Identify which cell holds the provided text, then report its [x, y] central coordinate. 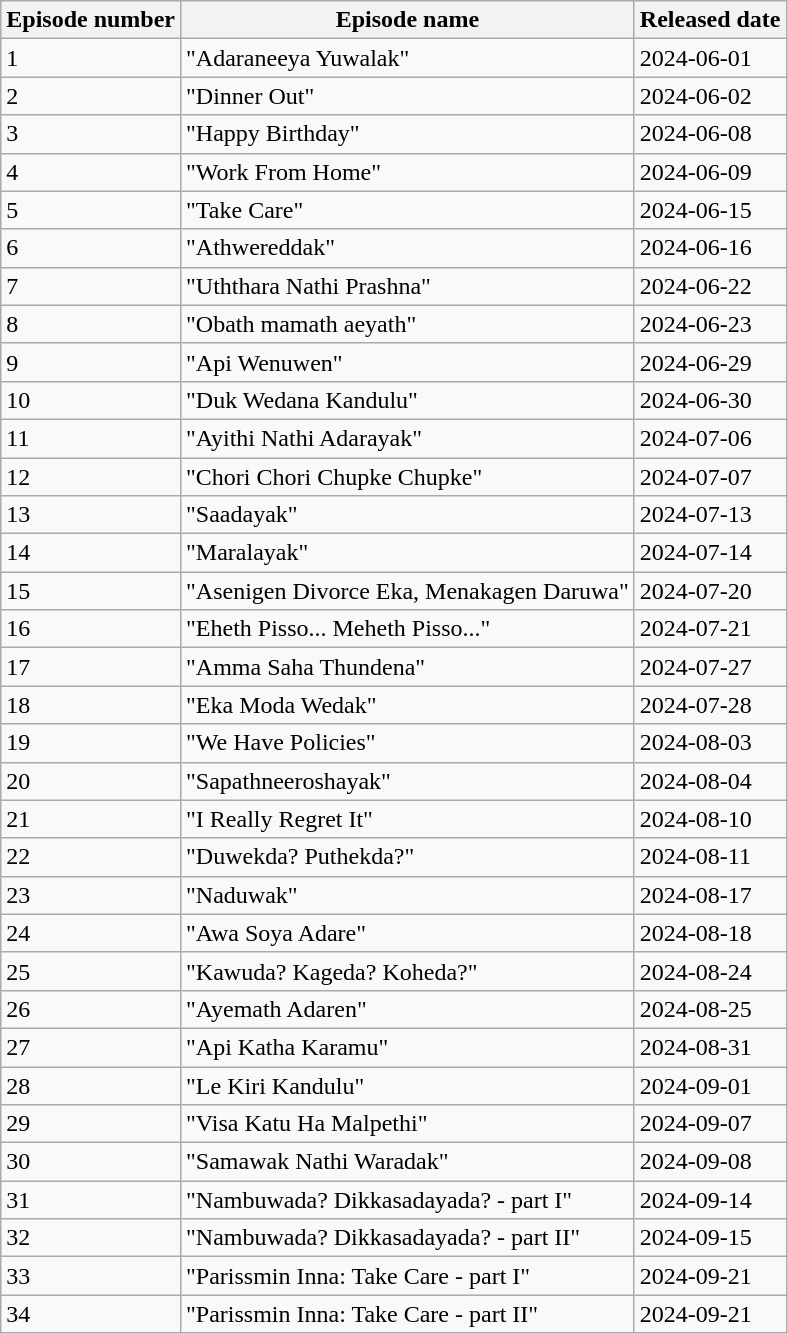
33 [91, 1276]
2024-07-13 [710, 515]
"Chori Chori Chupke Chupke" [408, 477]
11 [91, 438]
2024-09-15 [710, 1238]
18 [91, 705]
8 [91, 324]
23 [91, 895]
13 [91, 515]
"Api Katha Karamu" [408, 1047]
27 [91, 1047]
"Ayithi Nathi Adarayak" [408, 438]
Episode number [91, 20]
"Duwekda? Puthekda?" [408, 857]
"Work From Home" [408, 172]
2024-08-25 [710, 1009]
2024-06-22 [710, 286]
"Ayemath Adaren" [408, 1009]
4 [91, 172]
"Take Care" [408, 210]
"I Really Regret It" [408, 819]
2024-07-28 [710, 705]
2024-06-08 [710, 134]
"We Have Policies" [408, 743]
"Adaraneeya Yuwalak" [408, 58]
"Sapathneeroshayak" [408, 781]
2024-08-31 [710, 1047]
30 [91, 1162]
"Visa Katu Ha Malpethi" [408, 1124]
2024-07-27 [710, 667]
"Eheth Pisso... Meheth Pisso..." [408, 629]
2024-06-30 [710, 400]
"Nambuwada? Dikkasadayada? - part II" [408, 1238]
24 [91, 933]
"Asenigen Divorce Eka, Menakagen Daruwa" [408, 591]
2024-07-07 [710, 477]
29 [91, 1124]
28 [91, 1085]
2024-09-01 [710, 1085]
"Api Wenuwen" [408, 362]
2024-06-15 [710, 210]
"Parissmin Inna: Take Care - part I" [408, 1276]
2024-06-01 [710, 58]
2024-06-23 [710, 324]
17 [91, 667]
"Naduwak" [408, 895]
2024-09-14 [710, 1200]
"Le Kiri Kandulu" [408, 1085]
2 [91, 96]
"Parissmin Inna: Take Care - part II" [408, 1314]
19 [91, 743]
2024-07-20 [710, 591]
25 [91, 971]
"Samawak Nathi Waradak" [408, 1162]
2024-08-10 [710, 819]
2024-08-11 [710, 857]
"Obath mamath aeyath" [408, 324]
20 [91, 781]
1 [91, 58]
16 [91, 629]
9 [91, 362]
10 [91, 400]
"Saadayak" [408, 515]
5 [91, 210]
34 [91, 1314]
32 [91, 1238]
"Dinner Out" [408, 96]
2024-09-08 [710, 1162]
2024-06-02 [710, 96]
2024-06-09 [710, 172]
2024-08-17 [710, 895]
2024-06-16 [710, 248]
"Kawuda? Kageda? Koheda?" [408, 971]
2024-07-21 [710, 629]
2024-08-03 [710, 743]
2024-06-29 [710, 362]
7 [91, 286]
12 [91, 477]
2024-08-04 [710, 781]
21 [91, 819]
31 [91, 1200]
22 [91, 857]
Episode name [408, 20]
2024-08-18 [710, 933]
2024-09-07 [710, 1124]
"Happy Birthday" [408, 134]
"Nambuwada? Dikkasadayada? - part I" [408, 1200]
"Athwereddak" [408, 248]
26 [91, 1009]
"Amma Saha Thundena" [408, 667]
15 [91, 591]
2024-08-24 [710, 971]
2024-07-14 [710, 553]
"Maralayak" [408, 553]
"Uththara Nathi Prashna" [408, 286]
6 [91, 248]
14 [91, 553]
Released date [710, 20]
"Duk Wedana Kandulu" [408, 400]
3 [91, 134]
"Eka Moda Wedak" [408, 705]
"Awa Soya Adare" [408, 933]
2024-07-06 [710, 438]
